For the text-containing cell, return its midpoint in [x, y] coordinate format. 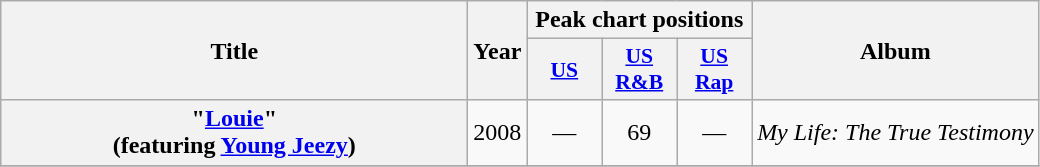
2008 [498, 132]
Year [498, 50]
My Life: The True Testimony [896, 132]
US [564, 70]
USR&B [640, 70]
69 [640, 132]
Title [234, 50]
USRap [714, 70]
Peak chart positions [640, 20]
Album [896, 50]
"Louie"(featuring Young Jeezy) [234, 132]
